Determine the [x, y] coordinate at the center of the cell enclosing the given text.  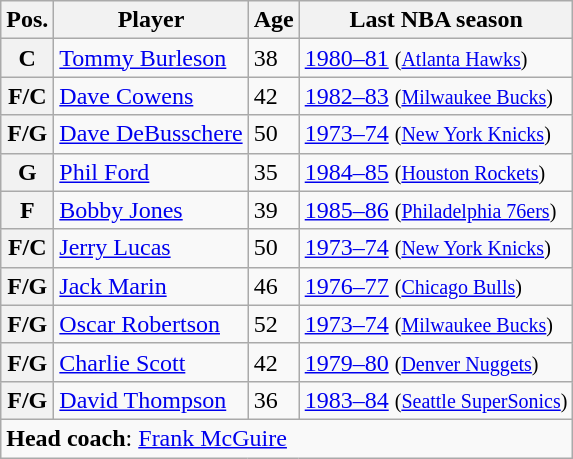
1985–86 (Philadelphia 76ers) [436, 210]
35 [274, 172]
1976–77 (Chicago Bulls) [436, 286]
Jack Marin [151, 286]
1983–84 (Seattle SuperSonics) [436, 400]
1979–80 (Denver Nuggets) [436, 362]
F [28, 210]
C [28, 58]
Charlie Scott [151, 362]
39 [274, 210]
1982–83 (Milwaukee Bucks) [436, 96]
1984–85 (Houston Rockets) [436, 172]
1980–81 (Atlanta Hawks) [436, 58]
Phil Ford [151, 172]
Tommy Burleson [151, 58]
Age [274, 20]
38 [274, 58]
Pos. [28, 20]
David Thompson [151, 400]
1973–74 (Milwaukee Bucks) [436, 324]
46 [274, 286]
36 [274, 400]
G [28, 172]
Oscar Robertson [151, 324]
Last NBA season [436, 20]
52 [274, 324]
Head coach: Frank McGuire [287, 438]
Dave DeBusschere [151, 134]
Jerry Lucas [151, 248]
Player [151, 20]
Dave Cowens [151, 96]
Bobby Jones [151, 210]
